Find where the given text appears and provide that cell's center as [x, y] coordinate. 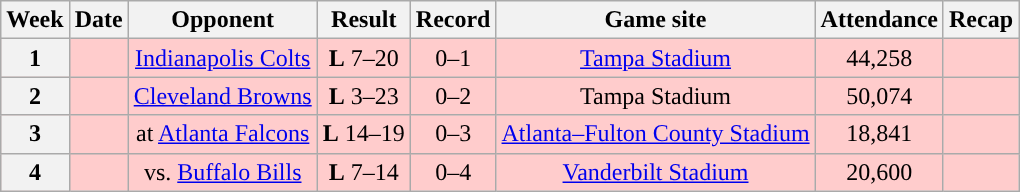
4 [35, 172]
at Atlanta Falcons [222, 134]
0–1 [453, 58]
20,600 [879, 172]
2 [35, 96]
Record [453, 20]
Result [364, 20]
Cleveland Browns [222, 96]
50,074 [879, 96]
Recap [980, 20]
Attendance [879, 20]
Game site [656, 20]
Atlanta–Fulton County Stadium [656, 134]
L 7–20 [364, 58]
Vanderbilt Stadium [656, 172]
L 3–23 [364, 96]
44,258 [879, 58]
1 [35, 58]
L 14–19 [364, 134]
vs. Buffalo Bills [222, 172]
Week [35, 20]
3 [35, 134]
0–3 [453, 134]
Date [98, 20]
0–2 [453, 96]
18,841 [879, 134]
Indianapolis Colts [222, 58]
0–4 [453, 172]
L 7–14 [364, 172]
Opponent [222, 20]
